Identify which cell holds the provided text, then report its [X, Y] central coordinate. 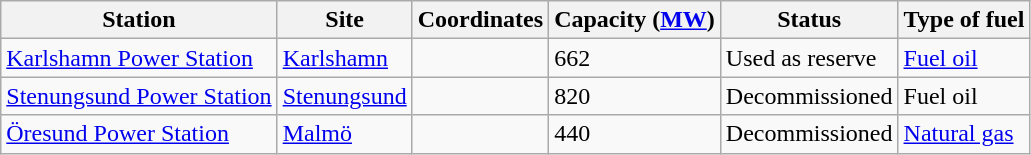
440 [635, 134]
Stenungsund Power Station [139, 96]
Malmö [344, 134]
Natural gas [964, 134]
Capacity (MW) [635, 20]
Site [344, 20]
Station [139, 20]
820 [635, 96]
Used as reserve [809, 58]
Karlshamn [344, 58]
662 [635, 58]
Type of fuel [964, 20]
Status [809, 20]
Coordinates [480, 20]
Öresund Power Station [139, 134]
Stenungsund [344, 96]
Karlshamn Power Station [139, 58]
